Search for the cell housing the specified text and yield its [x, y] center coordinate. 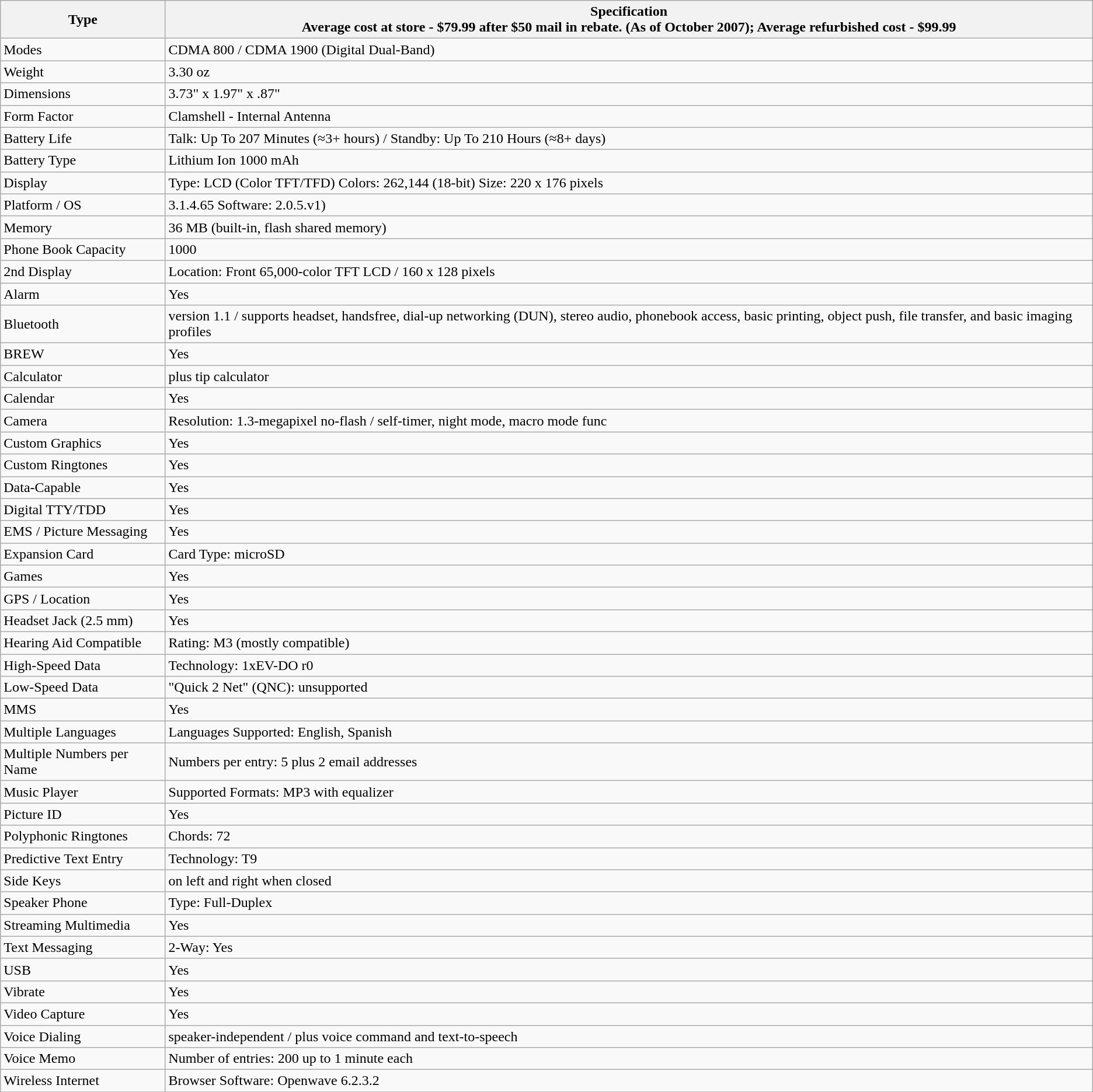
Resolution: 1.3-megapixel no-flash / self-timer, night mode, macro mode func [629, 421]
Multiple Languages [83, 732]
3.30 oz [629, 72]
Location: Front 65,000-color TFT LCD / 160 x 128 pixels [629, 271]
Form Factor [83, 116]
Clamshell - Internal Antenna [629, 116]
Memory [83, 227]
Video Capture [83, 1014]
Weight [83, 72]
Voice Dialing [83, 1036]
Multiple Numbers per Name [83, 762]
Type [83, 20]
1000 [629, 249]
2-Way: Yes [629, 947]
Calendar [83, 399]
BREW [83, 354]
Text Messaging [83, 947]
Bluetooth [83, 325]
Vibrate [83, 992]
Technology: 1xEV-DO r0 [629, 665]
Type: LCD (Color TFT/TFD) Colors: 262,144 (18-bit) Size: 220 x 176 pixels [629, 183]
Streaming Multimedia [83, 925]
USB [83, 969]
Talk: Up To 207 Minutes (≈3+ hours) / Standby: Up To 210 Hours (≈8+ days) [629, 138]
Alarm [83, 294]
Technology: T9 [629, 859]
Display [83, 183]
on left and right when closed [629, 881]
Battery Type [83, 161]
Rating: M3 (mostly compatible) [629, 643]
Browser Software: Openwave 6.2.3.2 [629, 1081]
speaker-independent / plus voice command and text-to-speech [629, 1036]
plus tip calculator [629, 376]
Card Type: microSD [629, 554]
Speaker Phone [83, 903]
Headset Jack (2.5 mm) [83, 620]
Battery Life [83, 138]
Modes [83, 50]
GPS / Location [83, 598]
Custom Graphics [83, 443]
Chords: 72 [629, 836]
Dimensions [83, 94]
Languages Supported: English, Spanish [629, 732]
Predictive Text Entry [83, 859]
Hearing Aid Compatible [83, 643]
3.73" x 1.97" x .87" [629, 94]
"Quick 2 Net" (QNC): unsupported [629, 688]
2nd Display [83, 271]
Calculator [83, 376]
Phone Book Capacity [83, 249]
Number of entries: 200 up to 1 minute each [629, 1059]
Expansion Card [83, 554]
Low-Speed Data [83, 688]
Games [83, 576]
Side Keys [83, 881]
Lithium Ion 1000 mAh [629, 161]
Platform / OS [83, 205]
SpecificationAverage cost at store - $79.99 after $50 mail in rebate. (As of October 2007); Average refurbished cost - $99.99 [629, 20]
Type: Full-Duplex [629, 903]
Picture ID [83, 814]
Wireless Internet [83, 1081]
Voice Memo [83, 1059]
Digital TTY/TDD [83, 510]
36 MB (built-in, flash shared memory) [629, 227]
Polyphonic Ringtones [83, 836]
Supported Formats: MP3 with equalizer [629, 792]
Music Player [83, 792]
MMS [83, 710]
Custom Ringtones [83, 465]
Numbers per entry: 5 plus 2 email addresses [629, 762]
Camera [83, 421]
High-Speed Data [83, 665]
EMS / Picture Messaging [83, 532]
CDMA 800 / CDMA 1900 (Digital Dual-Band) [629, 50]
Data-Capable [83, 487]
3.1.4.65 Software: 2.0.5.v1) [629, 205]
